Return the (X, Y) coordinate for the center point of the cell that contains the specified text.  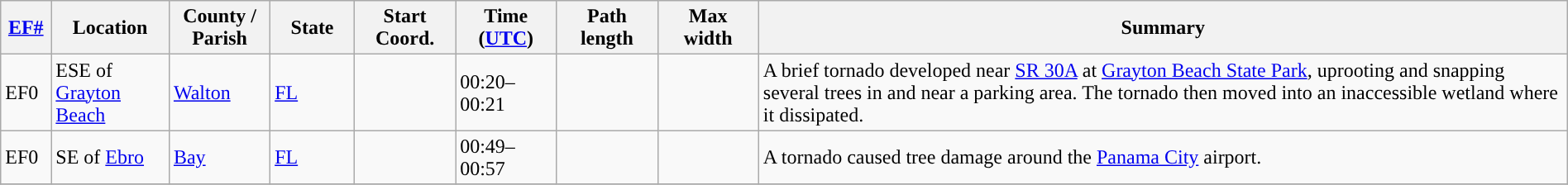
Walton (219, 92)
SE of Ebro (111, 157)
EF# (26, 28)
00:20–00:21 (506, 92)
A tornado caused tree damage around the Panama City airport. (1163, 157)
Bay (219, 157)
Summary (1163, 28)
00:49–00:57 (506, 157)
Path length (607, 28)
County / Parish (219, 28)
ESE of Grayton Beach (111, 92)
Max width (708, 28)
State (313, 28)
Location (111, 28)
Start Coord. (404, 28)
Time (UTC) (506, 28)
